Extract the (X, Y) coordinate from the center of the cell holding the provided text.  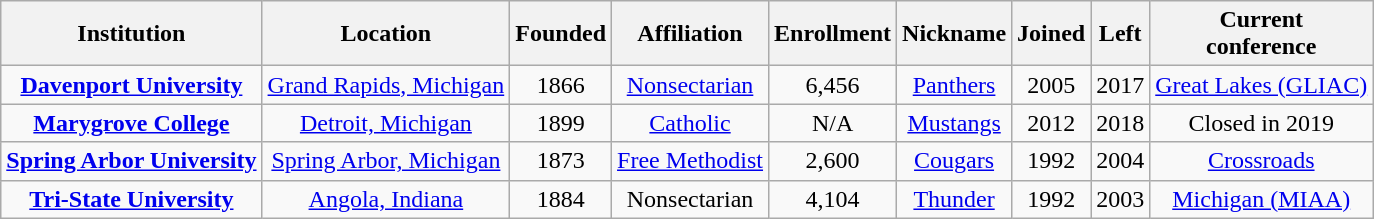
2,600 (833, 161)
Nickname (954, 34)
4,104 (833, 199)
2017 (1120, 85)
1899 (561, 123)
6,456 (833, 85)
Institution (132, 34)
Grand Rapids, Michigan (386, 85)
Cougars (954, 161)
2005 (1052, 85)
Free Methodist (690, 161)
Crossroads (1262, 161)
Location (386, 34)
Spring Arbor, Michigan (386, 161)
Currentconference (1262, 34)
Catholic (690, 123)
Founded (561, 34)
Affiliation (690, 34)
Enrollment (833, 34)
Thunder (954, 199)
Joined (1052, 34)
2004 (1120, 161)
2003 (1120, 199)
1866 (561, 85)
Marygrove College (132, 123)
Great Lakes (GLIAC) (1262, 85)
N/A (833, 123)
Closed in 2019 (1262, 123)
1873 (561, 161)
Left (1120, 34)
1884 (561, 199)
Spring Arbor University (132, 161)
Angola, Indiana (386, 199)
Davenport University (132, 85)
Mustangs (954, 123)
Panthers (954, 85)
Michigan (MIAA) (1262, 199)
Detroit, Michigan (386, 123)
Tri-State University (132, 199)
2012 (1052, 123)
2018 (1120, 123)
